Locate the cell with the specified text and output its [x, y] center coordinate. 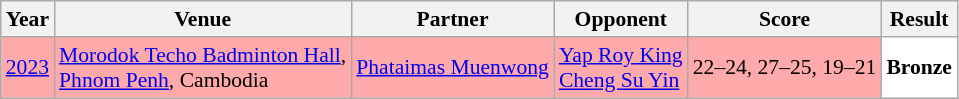
Score [785, 19]
Opponent [621, 19]
Result [919, 19]
Venue [202, 19]
Year [28, 19]
Yap Roy King Cheng Su Yin [621, 68]
2023 [28, 68]
22–24, 27–25, 19–21 [785, 68]
Partner [452, 19]
Phataimas Muenwong [452, 68]
Morodok Techo Badminton Hall,Phnom Penh, Cambodia [202, 68]
Bronze [919, 68]
